Search for the cell housing the specified text and yield its (X, Y) center coordinate. 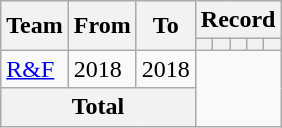
Total (98, 107)
Record (238, 20)
Team (35, 26)
To (166, 26)
From (102, 26)
R&F (35, 69)
